Pinpoint the cell where the given text exists, returning its (x, y) midpoint coordinate. 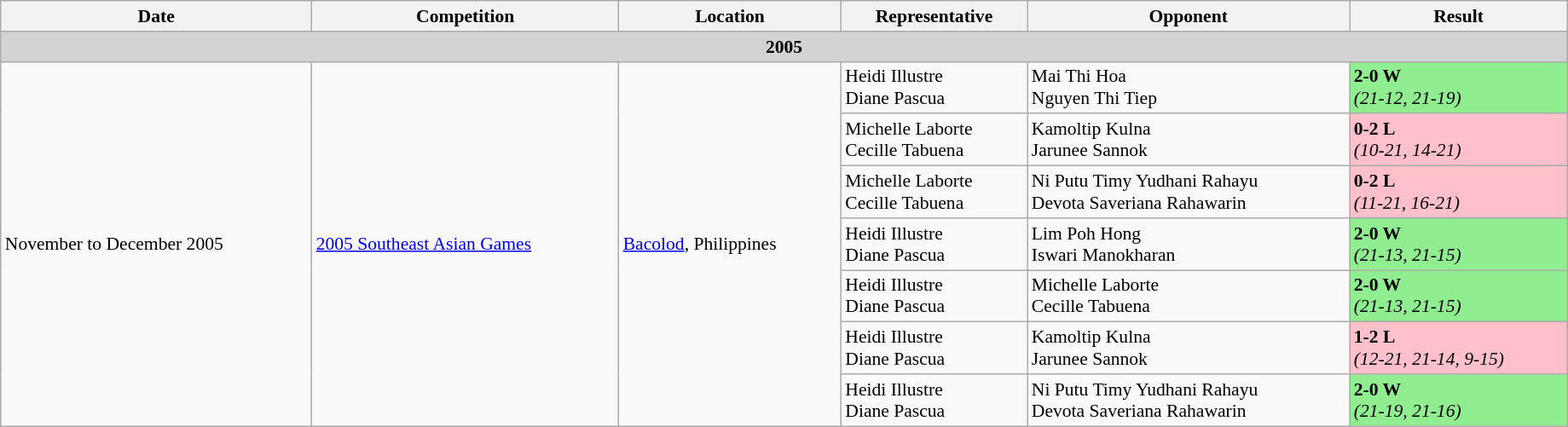
November to December 2005 (157, 244)
0-2 L (11-21, 16-21) (1459, 193)
0-2 L (10-21, 14-21) (1459, 140)
Location (730, 16)
Opponent (1189, 16)
2005 Southeast Asian Games (466, 244)
1-2 L (12-21, 21-14, 9-15) (1459, 348)
Result (1459, 16)
2-0 W (21-19, 21-16) (1459, 401)
Date (157, 16)
Lim Poh Hong Iswari Manokharan (1189, 244)
Bacolod, Philippines (730, 244)
Representative (934, 16)
2005 (784, 47)
2-0 W (21-12, 21-19) (1459, 87)
Competition (466, 16)
Mai Thi Hoa Nguyen Thi Tiep (1189, 87)
